Search for the cell housing the specified text and yield its [X, Y] center coordinate. 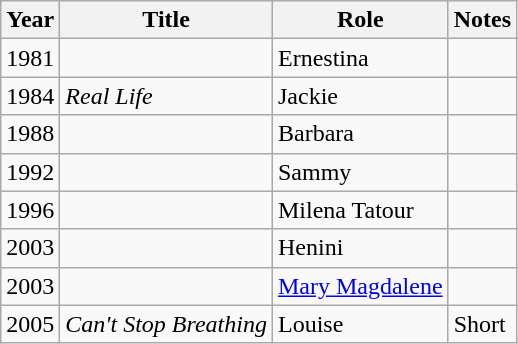
Milena Tatour [360, 210]
1992 [30, 172]
Real Life [166, 96]
Notes [482, 20]
Title [166, 20]
Role [360, 20]
1981 [30, 58]
1988 [30, 134]
Henini [360, 248]
Ernestina [360, 58]
Year [30, 20]
Jackie [360, 96]
Can't Stop Breathing [166, 324]
1984 [30, 96]
2005 [30, 324]
Short [482, 324]
Barbara [360, 134]
Mary Magdalene [360, 286]
Louise [360, 324]
Sammy [360, 172]
1996 [30, 210]
